Return (X, Y) of the center of cell containing provided text 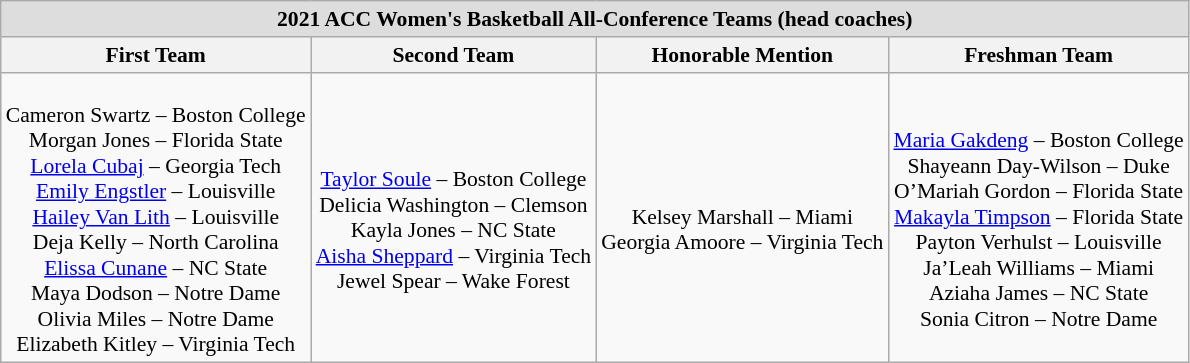
Honorable Mention (742, 55)
Second Team (454, 55)
First Team (156, 55)
Freshman Team (1038, 55)
2021 ACC Women's Basketball All-Conference Teams (head coaches) (595, 19)
Kelsey Marshall – Miami Georgia Amoore – Virginia Tech (742, 218)
Taylor Soule – Boston College Delicia Washington – Clemson Kayla Jones – NC State Aisha Sheppard – Virginia Tech Jewel Spear – Wake Forest (454, 218)
